Find where the given text appears and provide that cell's center as [X, Y] coordinate. 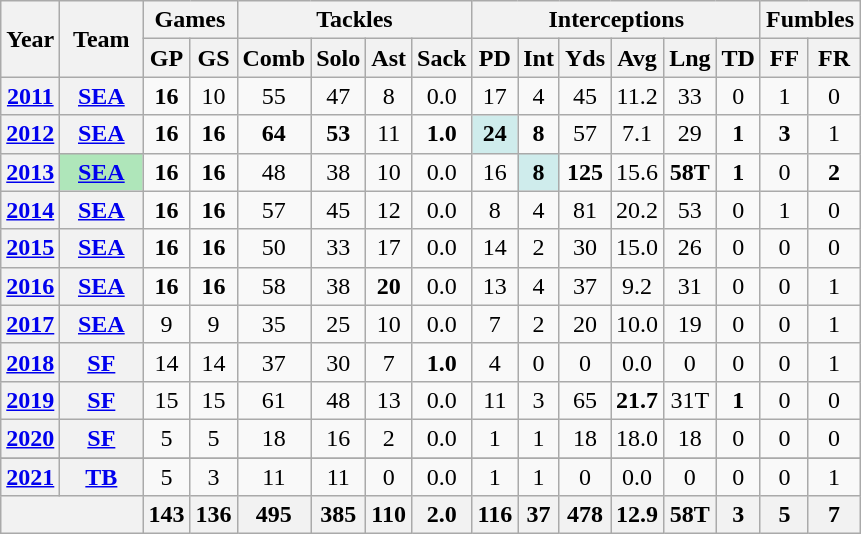
125 [584, 172]
Fumbles [810, 20]
Tackles [354, 20]
Solo [338, 58]
9.2 [638, 286]
2016 [30, 286]
65 [584, 400]
55 [274, 96]
Int [539, 58]
FF [784, 58]
20.2 [638, 210]
116 [495, 515]
64 [274, 134]
TB [102, 477]
2012 [30, 134]
Interceptions [616, 20]
143 [166, 515]
Games [190, 20]
TD [738, 58]
136 [214, 515]
12.9 [638, 515]
110 [389, 515]
Yds [584, 58]
2015 [30, 248]
2021 [30, 477]
2017 [30, 324]
7.1 [638, 134]
12 [389, 210]
19 [690, 324]
Team [102, 39]
Year [30, 39]
61 [274, 400]
Lng [690, 58]
10.0 [638, 324]
Sack [442, 58]
FR [834, 58]
GS [214, 58]
31T [690, 400]
495 [274, 515]
GP [166, 58]
58 [274, 286]
24 [495, 134]
478 [584, 515]
25 [338, 324]
2019 [30, 400]
50 [274, 248]
26 [690, 248]
2020 [30, 438]
2014 [30, 210]
81 [584, 210]
2011 [30, 96]
2018 [30, 362]
15.0 [638, 248]
31 [690, 286]
Avg [638, 58]
2.0 [442, 515]
21.7 [638, 400]
11.2 [638, 96]
35 [274, 324]
PD [495, 58]
385 [338, 515]
Comb [274, 58]
15.6 [638, 172]
18.0 [638, 438]
2013 [30, 172]
47 [338, 96]
Ast [389, 58]
29 [690, 134]
